Find where the given text appears and provide that cell's center as (x, y) coordinate. 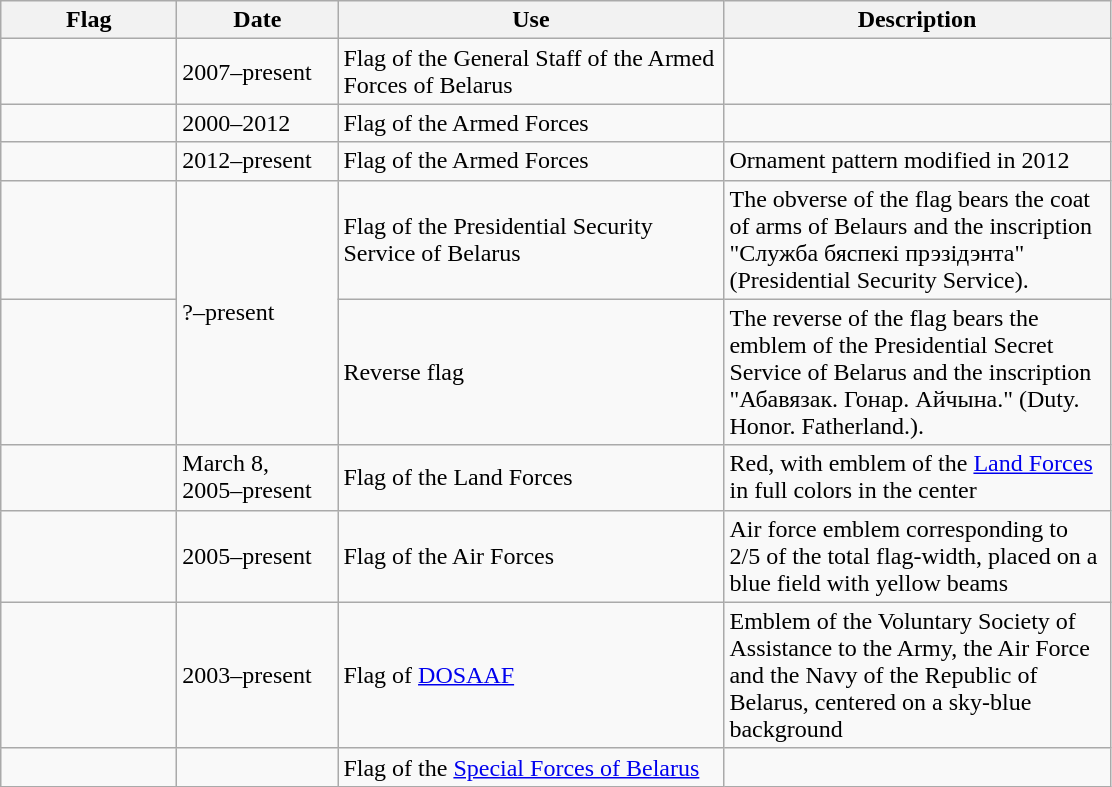
?–present (258, 312)
March 8, 2005–present (258, 478)
2000–2012 (258, 123)
Ornament pattern modified in 2012 (917, 161)
Flag of the Air Forces (531, 556)
Air force emblem corresponding to 2/5 of the total flag-width, placed on a blue field with yellow beams (917, 556)
Flag of the Land Forces (531, 478)
Flag of DOSAAF (531, 675)
Flag of the General Staff of the Armed Forces of Belarus (531, 72)
Flag of the Presidential Security Service of Belarus (531, 240)
2005–present (258, 556)
2007–present (258, 72)
The obverse of the flag bears the coat of arms of Belaurs and the inscription "Служба бяспекі прэзідэнта" (Presidential Security Service). (917, 240)
Flag of the Special Forces of Belarus (531, 767)
Red, with emblem of the Land Forces in full colors in the center (917, 478)
Use (531, 20)
2012–present (258, 161)
2003–present (258, 675)
Flag (89, 20)
Emblem of the Voluntary Society of Assistance to the Army, the Air Force and the Navy of the Republic of Belarus, centered on a sky-blue background (917, 675)
Date (258, 20)
Description (917, 20)
Reverse flag (531, 372)
